Return [x, y] of the center of cell containing provided text 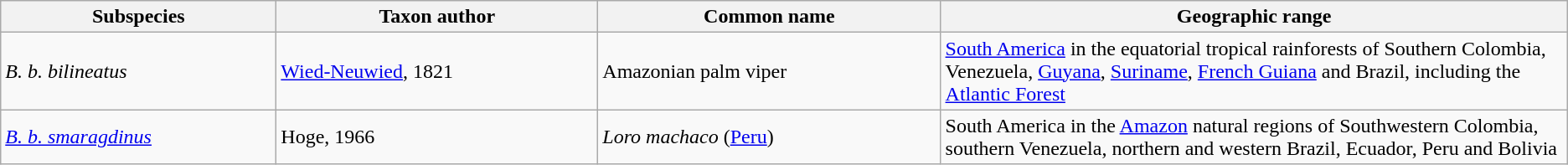
Loro machaco (Peru) [769, 137]
South America in the Amazon natural regions of Southwestern Colombia, southern Venezuela, northern and western Brazil, Ecuador, Peru and Bolivia [1254, 137]
Taxon author [437, 17]
Amazonian palm viper [769, 71]
Hoge, 1966 [437, 137]
Geographic range [1254, 17]
B. b. smaragdinus [139, 137]
Common name [769, 17]
Wied-Neuwied, 1821 [437, 71]
Subspecies [139, 17]
B. b. bilineatus [139, 71]
